For the text-containing cell, return its midpoint in [x, y] coordinate format. 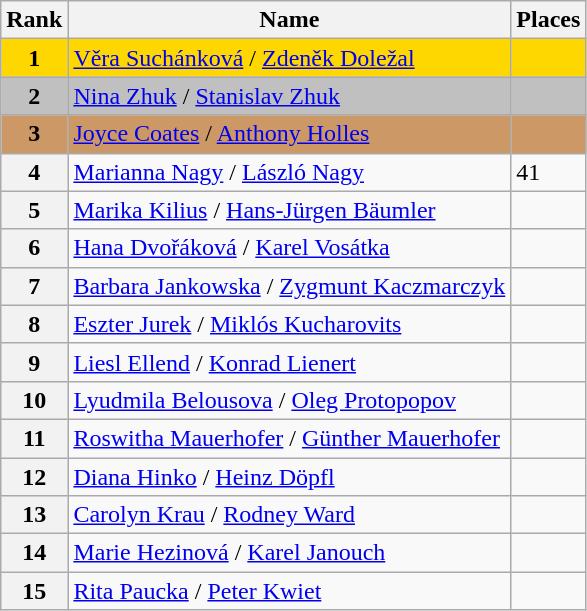
2 [34, 96]
7 [34, 286]
Carolyn Krau / Rodney Ward [290, 515]
Name [290, 20]
9 [34, 362]
5 [34, 210]
Lyudmila Belousova / Oleg Protopopov [290, 400]
Places [548, 20]
Marianna Nagy / László Nagy [290, 172]
Liesl Ellend / Konrad Lienert [290, 362]
3 [34, 134]
Marie Hezinová / Karel Janouch [290, 553]
13 [34, 515]
Rank [34, 20]
12 [34, 477]
41 [548, 172]
Hana Dvořáková / Karel Vosátka [290, 248]
Eszter Jurek / Miklós Kucharovits [290, 324]
Joyce Coates / Anthony Holles [290, 134]
15 [34, 591]
11 [34, 438]
8 [34, 324]
Věra Suchánková / Zdeněk Doležal [290, 58]
Rita Paucka / Peter Kwiet [290, 591]
14 [34, 553]
1 [34, 58]
Nina Zhuk / Stanislav Zhuk [290, 96]
4 [34, 172]
Roswitha Mauerhofer / Günther Mauerhofer [290, 438]
Diana Hinko / Heinz Döpfl [290, 477]
Marika Kilius / Hans-Jürgen Bäumler [290, 210]
Barbara Jankowska / Zygmunt Kaczmarczyk [290, 286]
6 [34, 248]
10 [34, 400]
